Determine the [X, Y] coordinate at the center of the cell enclosing the given text.  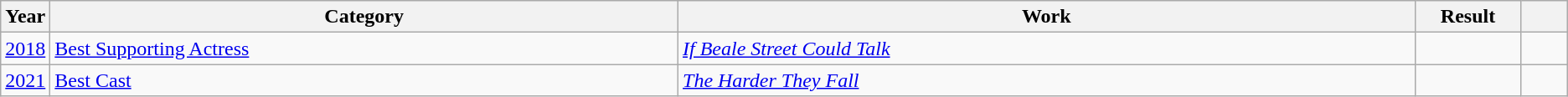
Best Cast [364, 80]
2018 [25, 48]
The Harder They Fall [1047, 80]
Category [364, 17]
Year [25, 17]
Best Supporting Actress [364, 48]
Work [1047, 17]
2021 [25, 80]
Result [1467, 17]
If Beale Street Could Talk [1047, 48]
